Extract the (x, y) coordinate from the center of the cell holding the provided text.  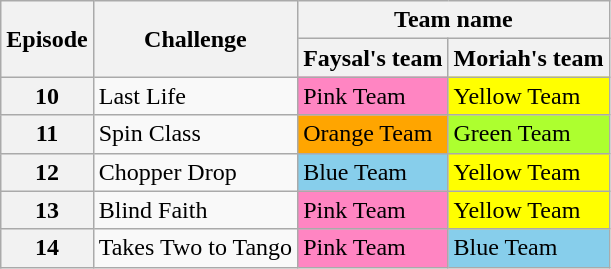
Faysal's team (373, 58)
Chopper Drop (195, 172)
Spin Class (195, 134)
11 (47, 134)
Last Life (195, 96)
12 (47, 172)
Takes Two to Tango (195, 248)
Orange Team (373, 134)
Episode (47, 39)
Team name (454, 20)
Challenge (195, 39)
Blind Faith (195, 210)
Green Team (528, 134)
10 (47, 96)
13 (47, 210)
14 (47, 248)
Moriah's team (528, 58)
